Extract the (x, y) coordinate from the center of the cell holding the provided text.  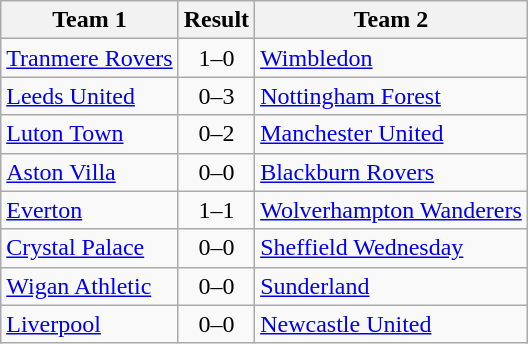
Sheffield Wednesday (392, 248)
1–1 (216, 210)
Wolverhampton Wanderers (392, 210)
Crystal Palace (90, 248)
Nottingham Forest (392, 96)
Tranmere Rovers (90, 58)
Wimbledon (392, 58)
Blackburn Rovers (392, 172)
0–2 (216, 134)
Newcastle United (392, 324)
Team 2 (392, 20)
Team 1 (90, 20)
1–0 (216, 58)
Result (216, 20)
Manchester United (392, 134)
Luton Town (90, 134)
Wigan Athletic (90, 286)
Leeds United (90, 96)
Aston Villa (90, 172)
0–3 (216, 96)
Everton (90, 210)
Sunderland (392, 286)
Liverpool (90, 324)
